Locate the cell with the specified text and output its (X, Y) center coordinate. 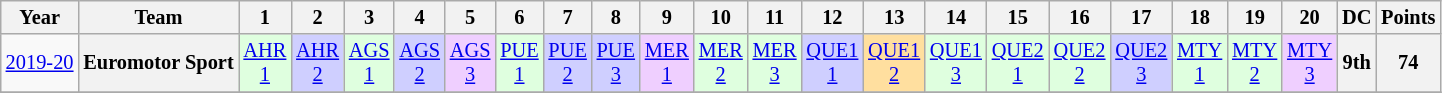
Team (158, 17)
17 (1141, 17)
7 (568, 17)
1 (266, 17)
18 (1200, 17)
QUE13 (956, 63)
Year (40, 17)
4 (419, 17)
AGS1 (369, 63)
2 (318, 17)
8 (616, 17)
6 (519, 17)
QUE21 (1018, 63)
MER2 (721, 63)
QUE23 (1141, 63)
11 (775, 17)
9 (667, 17)
3 (369, 17)
MER3 (775, 63)
15 (1018, 17)
Points (1408, 17)
19 (1254, 17)
13 (894, 17)
QUE12 (894, 63)
MTY1 (1200, 63)
14 (956, 17)
5 (470, 17)
AGS2 (419, 63)
AHR1 (266, 63)
MTY2 (1254, 63)
9th (1356, 63)
PUE2 (568, 63)
20 (1310, 17)
2019-20 (40, 63)
MER1 (667, 63)
PUE1 (519, 63)
AGS3 (470, 63)
QUE22 (1080, 63)
AHR2 (318, 63)
QUE11 (832, 63)
74 (1408, 63)
PUE3 (616, 63)
MTY3 (1310, 63)
Euromotor Sport (158, 63)
10 (721, 17)
16 (1080, 17)
12 (832, 17)
DC (1356, 17)
